For the text-containing cell, return its midpoint in [X, Y] coordinate format. 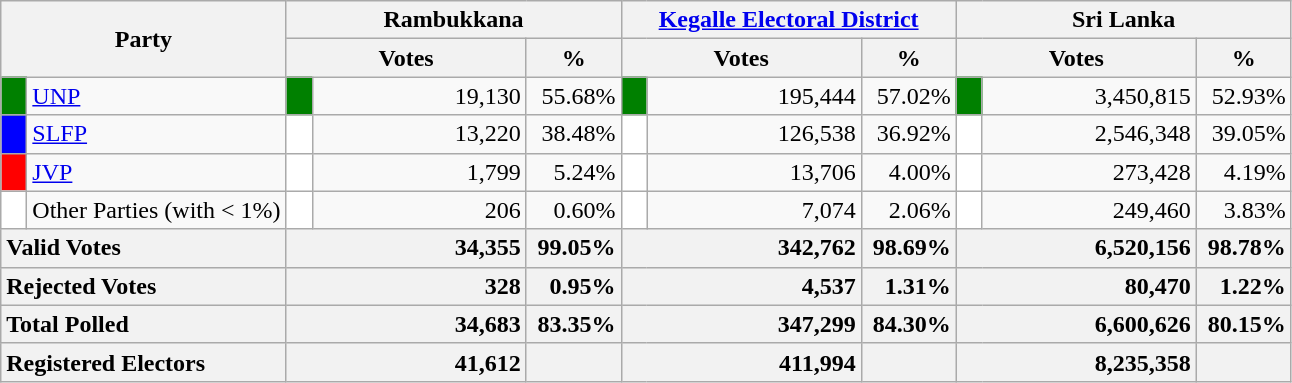
83.35% [574, 324]
1,799 [419, 172]
4.19% [1244, 172]
13,706 [754, 172]
273,428 [1089, 172]
3.83% [1244, 210]
347,299 [741, 324]
195,444 [754, 96]
13,220 [419, 134]
19,130 [419, 96]
411,994 [741, 362]
SLFP [156, 134]
Kegalle Electoral District [788, 20]
36.92% [908, 134]
98.78% [1244, 248]
57.02% [908, 96]
6,600,626 [1076, 324]
Rejected Votes [144, 286]
4.00% [908, 172]
4,537 [741, 286]
80,470 [1076, 286]
84.30% [908, 324]
52.93% [1244, 96]
2.06% [908, 210]
80.15% [1244, 324]
99.05% [574, 248]
34,355 [406, 248]
Valid Votes [144, 248]
8,235,358 [1076, 362]
5.24% [574, 172]
UNP [156, 96]
6,520,156 [1076, 248]
38.48% [574, 134]
55.68% [574, 96]
2,546,348 [1089, 134]
98.69% [908, 248]
206 [419, 210]
39.05% [1244, 134]
Sri Lanka [1124, 20]
Registered Electors [144, 362]
1.22% [1244, 286]
3,450,815 [1089, 96]
41,612 [406, 362]
0.95% [574, 286]
0.60% [574, 210]
Party [144, 39]
249,460 [1089, 210]
JVP [156, 172]
Other Parties (with < 1%) [156, 210]
342,762 [741, 248]
Rambukkana [454, 20]
1.31% [908, 286]
Total Polled [144, 324]
7,074 [754, 210]
34,683 [406, 324]
328 [406, 286]
126,538 [754, 134]
